Return the [X, Y] coordinate for the center point of the cell that contains the specified text.  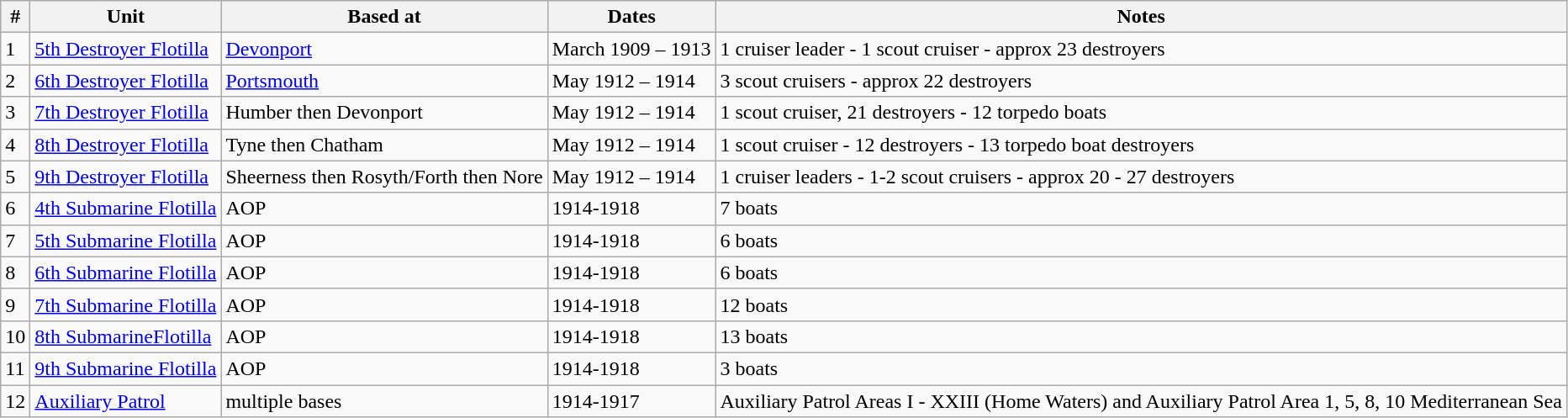
7th Submarine Flotilla [126, 304]
1 cruiser leaders - 1-2 scout cruisers - approx 20 - 27 destroyers [1141, 177]
12 [15, 401]
10 [15, 336]
9th Destroyer Flotilla [126, 177]
11 [15, 368]
Sheerness then Rosyth/Forth then Nore [384, 177]
5th Submarine Flotilla [126, 241]
1 cruiser leader - 1 scout cruiser - approx 23 destroyers [1141, 49]
3 scout cruisers - approx 22 destroyers [1141, 81]
Devonport [384, 49]
Humber then Devonport [384, 113]
7 boats [1141, 209]
5th Destroyer Flotilla [126, 49]
12 boats [1141, 304]
Dates [631, 17]
6 [15, 209]
Auxiliary Patrol Areas I - XXIII (Home Waters) and Auxiliary Patrol Area 1, 5, 8, 10 Mediterranean Sea [1141, 401]
March 1909 – 1913 [631, 49]
8th Destroyer Flotilla [126, 145]
Unit [126, 17]
2 [15, 81]
Based at [384, 17]
1914-1917 [631, 401]
Portsmouth [384, 81]
1 [15, 49]
7th Destroyer Flotilla [126, 113]
Notes [1141, 17]
# [15, 17]
8 [15, 272]
3 [15, 113]
6th Submarine Flotilla [126, 272]
13 boats [1141, 336]
9th Submarine Flotilla [126, 368]
3 boats [1141, 368]
Tyne then Chatham [384, 145]
1 scout cruiser, 21 destroyers - 12 torpedo boats [1141, 113]
8th SubmarineFlotilla [126, 336]
9 [15, 304]
1 scout cruiser - 12 destroyers - 13 torpedo boat destroyers [1141, 145]
5 [15, 177]
7 [15, 241]
multiple bases [384, 401]
Auxiliary Patrol [126, 401]
4 [15, 145]
4th Submarine Flotilla [126, 209]
6th Destroyer Flotilla [126, 81]
